Extract the (x, y) coordinate from the center of the cell holding the provided text.  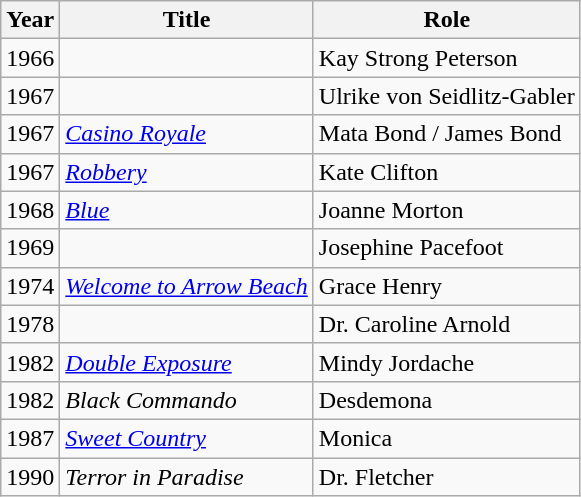
Double Exposure (186, 362)
Mata Bond / James Bond (446, 134)
Casino Royale (186, 134)
Role (446, 20)
Joanne Morton (446, 210)
Blue (186, 210)
1978 (30, 324)
Kate Clifton (446, 172)
Robbery (186, 172)
Desdemona (446, 400)
Terror in Paradise (186, 477)
1990 (30, 477)
Dr. Caroline Arnold (446, 324)
1987 (30, 438)
1974 (30, 286)
Dr. Fletcher (446, 477)
Ulrike von Seidlitz-Gabler (446, 96)
Josephine Pacefoot (446, 248)
1966 (30, 58)
Monica (446, 438)
1969 (30, 248)
Year (30, 20)
Title (186, 20)
Sweet Country (186, 438)
Kay Strong Peterson (446, 58)
Mindy Jordache (446, 362)
Black Commando (186, 400)
Grace Henry (446, 286)
Welcome to Arrow Beach (186, 286)
1968 (30, 210)
